Scan for the cell matching the given text and deliver its (X, Y) coordinate at center. 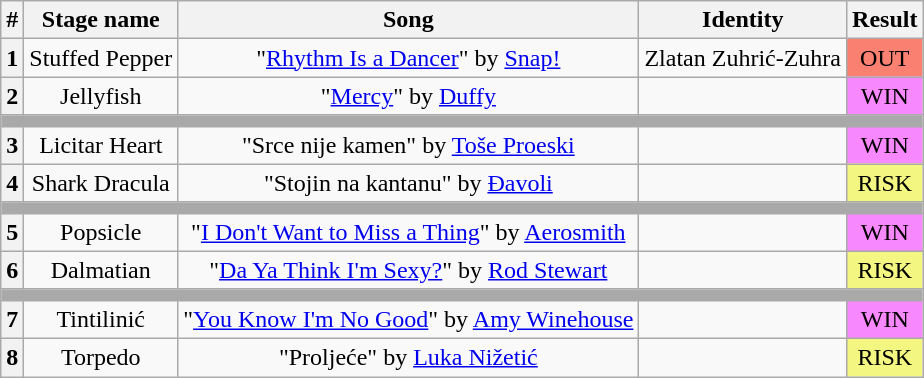
"Mercy" by Duffy (408, 96)
5 (12, 232)
1 (12, 58)
Stage name (101, 20)
# (12, 20)
Identity (743, 20)
4 (12, 183)
3 (12, 145)
Result (885, 20)
"Rhythm Is a Dancer" by Snap! (408, 58)
"Srce nije kamen" by Toše Proeski (408, 145)
Stuffed Pepper (101, 58)
Popsicle (101, 232)
Torpedo (101, 357)
"Proljeće" by Luka Nižetić (408, 357)
Shark Dracula (101, 183)
Tintilinić (101, 319)
"You Know I'm No Good" by Amy Winehouse (408, 319)
"Da Ya Think I'm Sexy?" by Rod Stewart (408, 270)
Dalmatian (101, 270)
Zlatan Zuhrić-Zuhra (743, 58)
8 (12, 357)
Licitar Heart (101, 145)
6 (12, 270)
7 (12, 319)
Song (408, 20)
"I Don't Want to Miss a Thing" by Aerosmith (408, 232)
"Stojin na kantanu" by Đavoli (408, 183)
OUT (885, 58)
2 (12, 96)
Jellyfish (101, 96)
